Find where the given text appears and provide that cell's center as (x, y) coordinate. 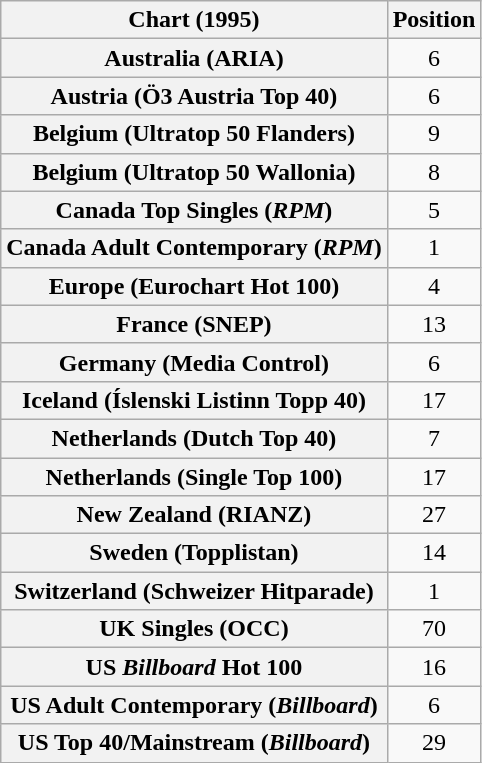
Position (434, 20)
Iceland (Íslenski Listinn Topp 40) (194, 400)
8 (434, 172)
US Billboard Hot 100 (194, 667)
70 (434, 629)
Belgium (Ultratop 50 Wallonia) (194, 172)
Canada Adult Contemporary (RPM) (194, 248)
Australia (ARIA) (194, 58)
Germany (Media Control) (194, 362)
16 (434, 667)
France (SNEP) (194, 324)
Austria (Ö3 Austria Top 40) (194, 96)
Switzerland (Schweizer Hitparade) (194, 591)
New Zealand (RIANZ) (194, 515)
Canada Top Singles (RPM) (194, 210)
5 (434, 210)
Netherlands (Dutch Top 40) (194, 438)
27 (434, 515)
US Top 40/Mainstream (Billboard) (194, 743)
4 (434, 286)
Chart (1995) (194, 20)
13 (434, 324)
Netherlands (Single Top 100) (194, 477)
US Adult Contemporary (Billboard) (194, 705)
Sweden (Topplistan) (194, 553)
9 (434, 134)
7 (434, 438)
Belgium (Ultratop 50 Flanders) (194, 134)
UK Singles (OCC) (194, 629)
Europe (Eurochart Hot 100) (194, 286)
14 (434, 553)
29 (434, 743)
